From the cell containing the given text, extract its center point as [X, Y] coordinate. 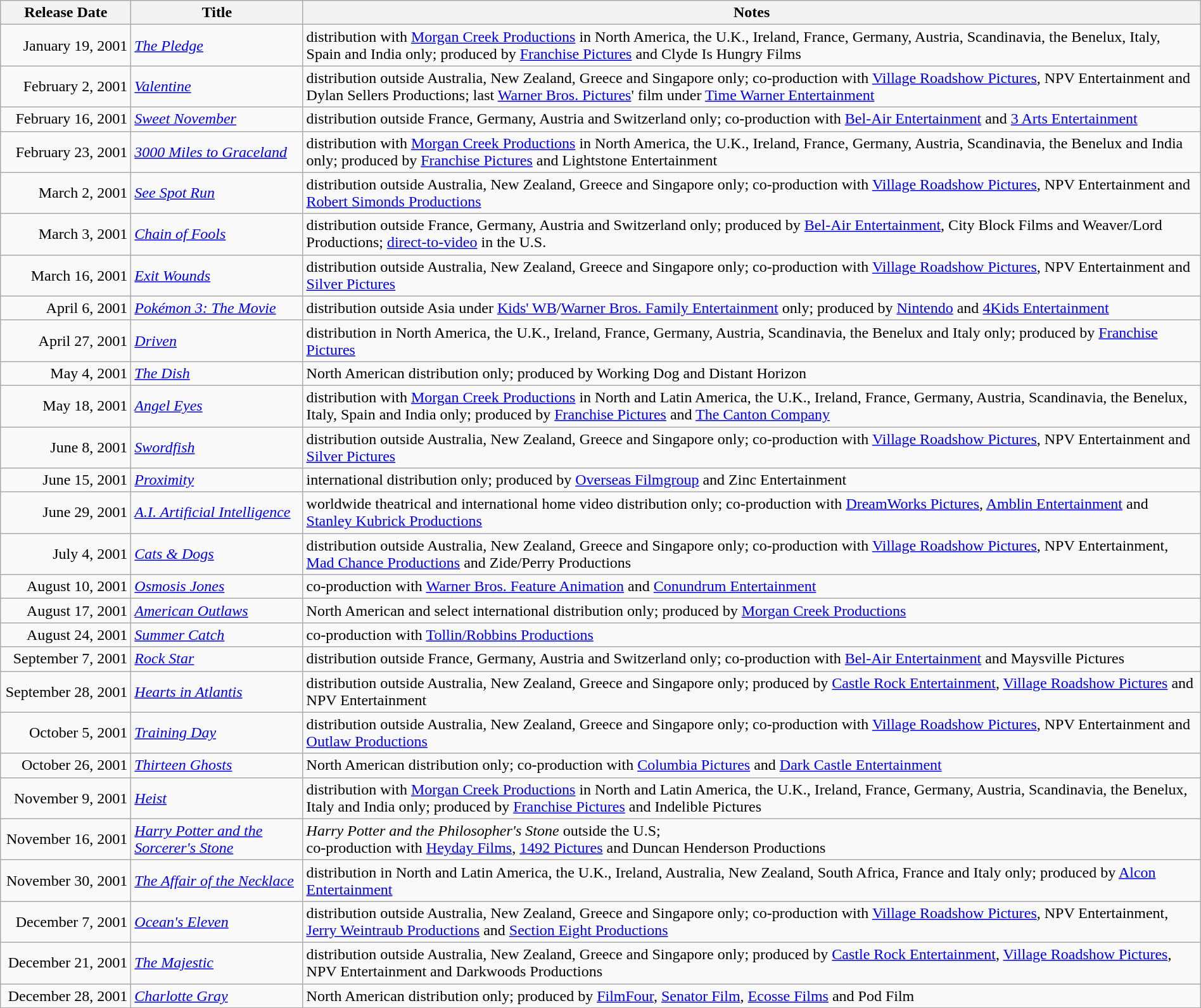
February 2, 2001 [66, 86]
American Outlaws [217, 611]
Osmosis Jones [217, 587]
Hearts in Atlantis [217, 692]
November 30, 2001 [66, 881]
Chain of Fools [217, 234]
March 3, 2001 [66, 234]
Release Date [66, 13]
July 4, 2001 [66, 554]
North American and select international distribution only; produced by Morgan Creek Productions [751, 611]
August 10, 2001 [66, 587]
February 16, 2001 [66, 119]
January 19, 2001 [66, 46]
December 28, 2001 [66, 995]
August 17, 2001 [66, 611]
distribution in North America, the U.K., Ireland, France, Germany, Austria, Scandinavia, the Benelux and Italy only; produced by Franchise Pictures [751, 341]
May 18, 2001 [66, 405]
Notes [751, 13]
See Spot Run [217, 193]
Exit Wounds [217, 275]
distribution outside France, Germany, Austria and Switzerland only; co-production with Bel-Air Entertainment and Maysville Pictures [751, 659]
The Pledge [217, 46]
A.I. Artificial Intelligence [217, 513]
Summer Catch [217, 635]
Driven [217, 341]
Heist [217, 798]
August 24, 2001 [66, 635]
Title [217, 13]
Sweet November [217, 119]
Ocean's Eleven [217, 921]
June 15, 2001 [66, 480]
September 7, 2001 [66, 659]
international distribution only; produced by Overseas Filmgroup and Zinc Entertainment [751, 480]
March 16, 2001 [66, 275]
November 16, 2001 [66, 839]
December 21, 2001 [66, 963]
April 6, 2001 [66, 308]
October 5, 2001 [66, 732]
October 26, 2001 [66, 765]
Rock Star [217, 659]
The Majestic [217, 963]
Charlotte Gray [217, 995]
The Affair of the Necklace [217, 881]
June 29, 2001 [66, 513]
Proximity [217, 480]
North American distribution only; produced by FilmFour, Senator Film, Ecosse Films and Pod Film [751, 995]
The Dish [217, 373]
Angel Eyes [217, 405]
March 2, 2001 [66, 193]
Harry Potter and the Philosopher's Stone outside the U.S;co-production with Heyday Films, 1492 Pictures and Duncan Henderson Productions [751, 839]
North American distribution only; produced by Working Dog and Distant Horizon [751, 373]
June 8, 2001 [66, 447]
co-production with Tollin/Robbins Productions [751, 635]
co-production with Warner Bros. Feature Animation and Conundrum Entertainment [751, 587]
Training Day [217, 732]
3000 Miles to Graceland [217, 152]
Pokémon 3: The Movie [217, 308]
Cats & Dogs [217, 554]
distribution outside Asia under Kids' WB/Warner Bros. Family Entertainment only; produced by Nintendo and 4Kids Entertainment [751, 308]
February 23, 2001 [66, 152]
September 28, 2001 [66, 692]
December 7, 2001 [66, 921]
Thirteen Ghosts [217, 765]
North American distribution only; co-production with Columbia Pictures and Dark Castle Entertainment [751, 765]
November 9, 2001 [66, 798]
Swordfish [217, 447]
Harry Potter and the Sorcerer's Stone [217, 839]
April 27, 2001 [66, 341]
May 4, 2001 [66, 373]
Valentine [217, 86]
distribution outside France, Germany, Austria and Switzerland only; co-production with Bel-Air Entertainment and 3 Arts Entertainment [751, 119]
